Output the [X, Y] coordinate of the center of the cell containing the given text.  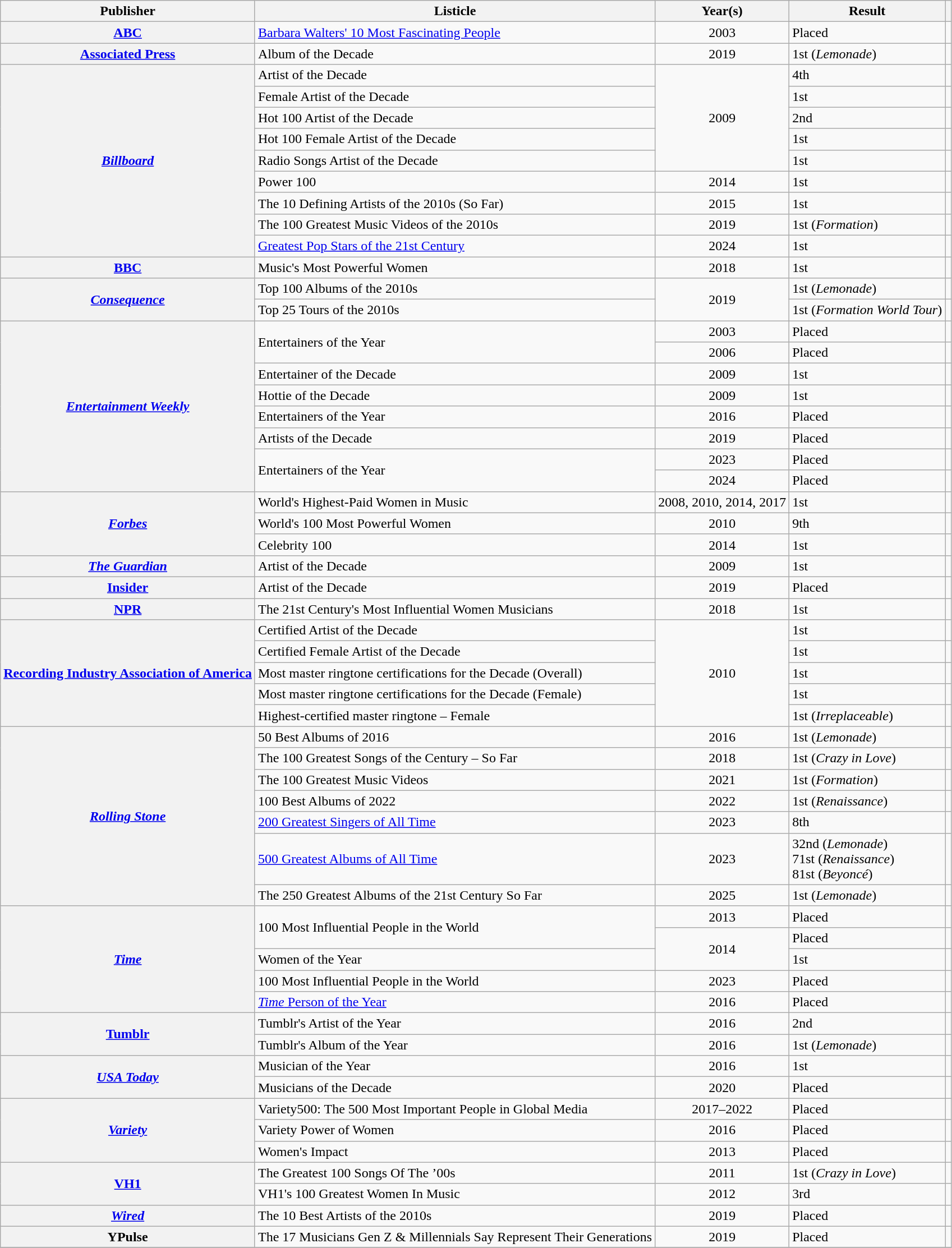
2021 [723, 780]
The 17 Musicians Gen Z & Millennials Say Represent Their Generations [454, 1237]
World's Highest-Paid Women in Music [454, 502]
Artists of the Decade [454, 438]
BBC [128, 268]
Hot 100 Female Artist of the Decade [454, 139]
Tumblr's Artist of the Year [454, 1024]
Tumblr [128, 1034]
2020 [723, 1088]
Female Artist of the Decade [454, 96]
Hottie of the Decade [454, 395]
2012 [723, 1194]
Entertainment Weekly [128, 406]
2025 [723, 895]
3rd [867, 1194]
Variety Power of Women [454, 1130]
Radio Songs Artist of the Decade [454, 160]
1st (Renaissance) [867, 801]
Recording Industry Association of America [128, 673]
200 Greatest Singers of All Time [454, 822]
32nd (Lemonade)71st (Renaissance)81st (Beyoncé) [867, 859]
VH1 [128, 1183]
The 100 Greatest Music Videos [454, 780]
NPR [128, 609]
Certified Female Artist of the Decade [454, 652]
World's 100 Most Powerful Women [454, 523]
Most master ringtone certifications for the Decade (Overall) [454, 673]
Top 25 Tours of the 2010s [454, 310]
Album of the Decade [454, 54]
The Greatest 100 Songs Of The ’00s [454, 1173]
Associated Press [128, 54]
Highest-certified master ringtone – Female [454, 716]
Musician of the Year [454, 1066]
Publisher [128, 11]
The 10 Best Artists of the 2010s [454, 1215]
1st (Irreplaceable) [867, 716]
The 10 Defining Artists of the 2010s (So Far) [454, 203]
Entertainer of the Decade [454, 374]
Billboard [128, 160]
Power 100 [454, 182]
Women's Impact [454, 1152]
Consequence [128, 300]
Musicians of the Decade [454, 1088]
Hot 100 Artist of the Decade [454, 118]
50 Best Albums of 2016 [454, 737]
USA Today [128, 1077]
Variety500: The 500 Most Important People in Global Media [454, 1109]
8th [867, 822]
2017–2022 [723, 1109]
The 100 Greatest Music Videos of the 2010s [454, 224]
100 Best Albums of 2022 [454, 801]
Wired [128, 1215]
Barbara Walters' 10 Most Fascinating People [454, 33]
YPulse [128, 1237]
Celebrity 100 [454, 545]
2011 [723, 1173]
2006 [723, 353]
ABC [128, 33]
VH1's 100 Greatest Women In Music [454, 1194]
Music's Most Powerful Women [454, 268]
Certified Artist of the Decade [454, 630]
Time Person of the Year [454, 1002]
Rolling Stone [128, 816]
The 21st Century's Most Influential Women Musicians [454, 609]
Listicle [454, 11]
The 100 Greatest Songs of the Century – So Far [454, 758]
Year(s) [723, 11]
500 Greatest Albums of All Time [454, 859]
2008, 2010, 2014, 2017 [723, 502]
The 250 Greatest Albums of the 21st Century So Far [454, 895]
Greatest Pop Stars of the 21st Century [454, 246]
Insider [128, 587]
Result [867, 11]
Most master ringtone certifications for the Decade (Female) [454, 694]
Tumblr's Album of the Year [454, 1045]
Forbes [128, 523]
1st (Formation World Tour) [867, 310]
9th [867, 523]
4th [867, 75]
Women of the Year [454, 959]
2015 [723, 203]
The Guardian [128, 566]
Time [128, 959]
Top 100 Albums of the 2010s [454, 289]
2022 [723, 801]
Variety [128, 1130]
